Find where the given text appears and provide that cell's center as (X, Y) coordinate. 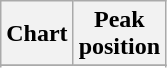
Chart (37, 34)
Peakposition (119, 34)
